Capture the cell that displays the provided text and extract its (X, Y) central coordinate. 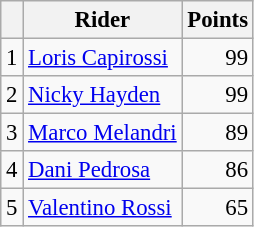
Rider (102, 20)
2 (12, 95)
Dani Pedrosa (102, 170)
89 (218, 133)
86 (218, 170)
65 (218, 208)
1 (12, 58)
5 (12, 208)
Marco Melandri (102, 133)
Points (218, 20)
4 (12, 170)
Valentino Rossi (102, 208)
3 (12, 133)
Loris Capirossi (102, 58)
Nicky Hayden (102, 95)
